Return (x, y) of the center of cell containing provided text 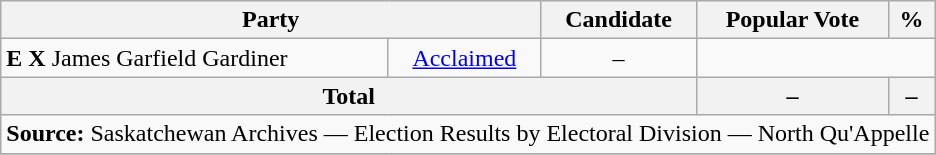
Total (349, 96)
Acclaimed (464, 58)
Candidate (619, 20)
Party (271, 20)
Popular Vote (793, 20)
Source: Saskatchewan Archives — Election Results by Electoral Division — North Qu'Appelle (468, 134)
E X James Garfield Gardiner (194, 58)
% (912, 20)
